Scan for the cell matching the given text and deliver its (X, Y) coordinate at center. 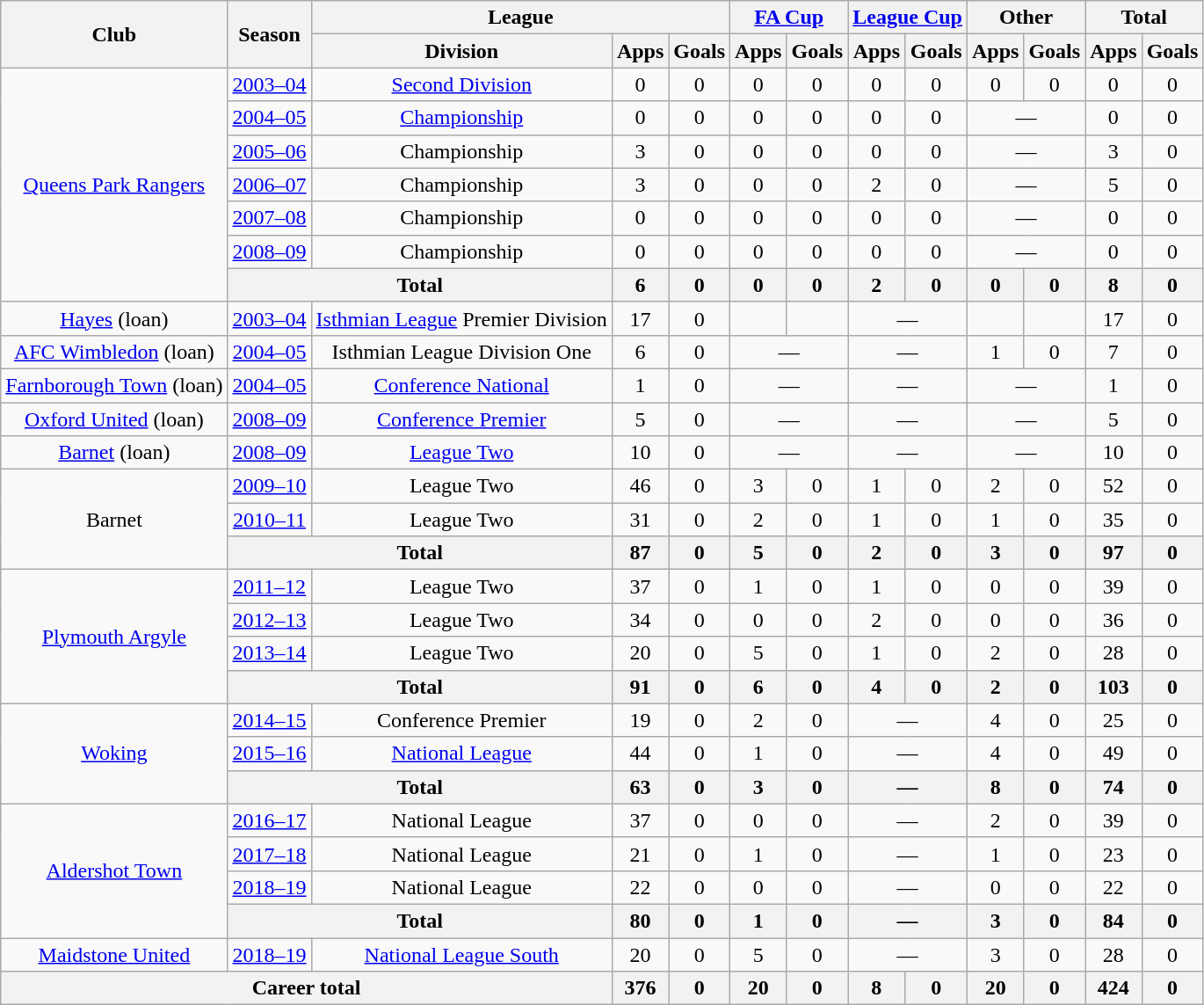
Barnet (loan) (114, 453)
2007–08 (269, 218)
84 (1113, 921)
League Cup (908, 18)
Season (269, 34)
FA Cup (789, 18)
2017–18 (269, 854)
376 (640, 988)
87 (640, 553)
Club (114, 34)
49 (1113, 754)
Aldershot Town (114, 870)
91 (640, 687)
2009–10 (269, 486)
21 (640, 854)
AFC Wimbledon (loan) (114, 352)
Barnet (114, 520)
Maidstone United (114, 954)
Other (1026, 18)
National League South (461, 954)
2016–17 (269, 820)
46 (640, 486)
Second Division (461, 84)
Queens Park Rangers (114, 185)
2015–16 (269, 754)
Conference National (461, 385)
63 (640, 787)
2006–07 (269, 185)
52 (1113, 486)
Farnborough Town (loan) (114, 385)
Plymouth Argyle (114, 637)
Isthmian League Premier Division (461, 318)
2011–12 (269, 586)
31 (640, 520)
23 (1113, 854)
44 (640, 754)
2012–13 (269, 620)
2013–14 (269, 653)
Oxford United (loan) (114, 419)
Hayes (loan) (114, 318)
424 (1113, 988)
35 (1113, 520)
7 (1113, 352)
103 (1113, 687)
2014–15 (269, 720)
36 (1113, 620)
80 (640, 921)
Woking (114, 754)
Division (461, 51)
97 (1113, 553)
League (520, 18)
Isthmian League Division One (461, 352)
19 (640, 720)
2005–06 (269, 151)
25 (1113, 720)
34 (640, 620)
74 (1113, 787)
2010–11 (269, 520)
Career total (307, 988)
